Return [X, Y] of the center of cell containing provided text 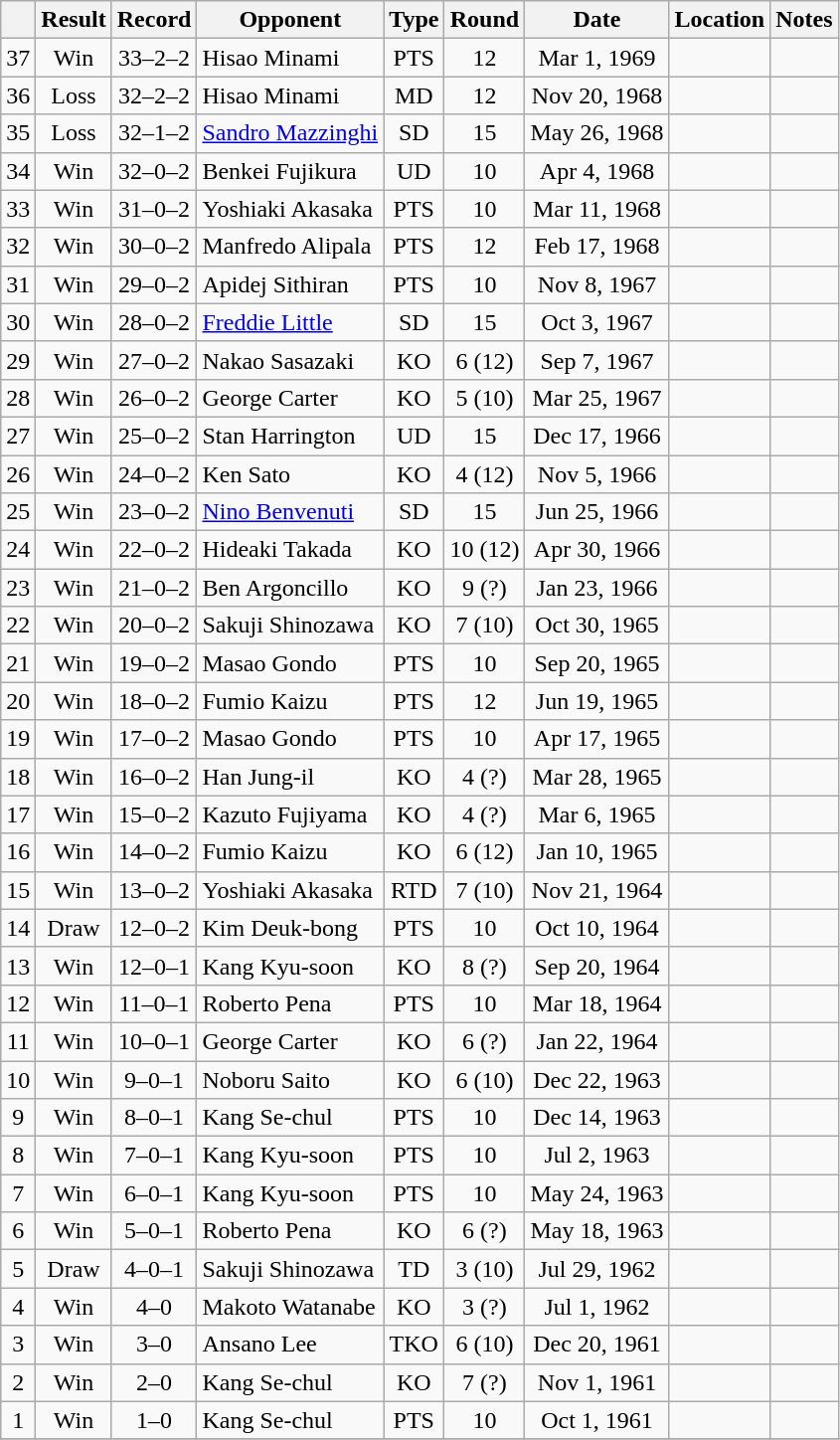
1–0 [154, 1420]
Jul 1, 1962 [596, 1307]
3 (10) [485, 1269]
12–0–1 [154, 966]
32–0–2 [154, 171]
Date [596, 20]
Apr 17, 1965 [596, 739]
28 [18, 398]
Oct 3, 1967 [596, 322]
23–0–2 [154, 512]
MD [414, 95]
25–0–2 [154, 436]
17–0–2 [154, 739]
34 [18, 171]
11 [18, 1041]
Opponent [290, 20]
32–2–2 [154, 95]
27–0–2 [154, 360]
6–0–1 [154, 1193]
33 [18, 209]
Jan 23, 1966 [596, 588]
Ken Sato [290, 474]
36 [18, 95]
13–0–2 [154, 890]
21–0–2 [154, 588]
Jun 19, 1965 [596, 701]
10–0–1 [154, 1041]
Oct 1, 1961 [596, 1420]
Mar 18, 1964 [596, 1003]
37 [18, 58]
May 24, 1963 [596, 1193]
32 [18, 247]
Dec 17, 1966 [596, 436]
Mar 6, 1965 [596, 814]
9 [18, 1118]
Freddie Little [290, 322]
8 [18, 1156]
Han Jung-il [290, 777]
Mar 28, 1965 [596, 777]
Nov 21, 1964 [596, 890]
May 18, 1963 [596, 1231]
Dec 22, 1963 [596, 1079]
Sep 20, 1965 [596, 663]
4 (12) [485, 474]
7–0–1 [154, 1156]
18–0–2 [154, 701]
Manfredo Alipala [290, 247]
22–0–2 [154, 550]
16–0–2 [154, 777]
7 (?) [485, 1382]
26 [18, 474]
21 [18, 663]
Location [720, 20]
26–0–2 [154, 398]
Feb 17, 1968 [596, 247]
14 [18, 928]
2 [18, 1382]
Nov 8, 1967 [596, 284]
Mar 11, 1968 [596, 209]
Mar 25, 1967 [596, 398]
13 [18, 966]
30–0–2 [154, 247]
Notes [804, 20]
22 [18, 626]
Stan Harrington [290, 436]
5–0–1 [154, 1231]
3–0 [154, 1345]
4 [18, 1307]
4–0 [154, 1307]
Record [154, 20]
27 [18, 436]
TKO [414, 1345]
19 [18, 739]
Apr 30, 1966 [596, 550]
Oct 30, 1965 [596, 626]
Dec 14, 1963 [596, 1118]
Jan 22, 1964 [596, 1041]
Makoto Watanabe [290, 1307]
19–0–2 [154, 663]
Nov 20, 1968 [596, 95]
Apr 4, 1968 [596, 171]
Mar 1, 1969 [596, 58]
9–0–1 [154, 1079]
Dec 20, 1961 [596, 1345]
6 [18, 1231]
Benkei Fujikura [290, 171]
16 [18, 852]
14–0–2 [154, 852]
Sep 20, 1964 [596, 966]
TD [414, 1269]
12–0–2 [154, 928]
Type [414, 20]
Noboru Saito [290, 1079]
8–0–1 [154, 1118]
3 (?) [485, 1307]
5 [18, 1269]
Oct 10, 1964 [596, 928]
Nakao Sasazaki [290, 360]
Sandro Mazzinghi [290, 133]
3 [18, 1345]
Jul 29, 1962 [596, 1269]
Nov 5, 1966 [596, 474]
4–0–1 [154, 1269]
18 [18, 777]
1 [18, 1420]
35 [18, 133]
Kim Deuk-bong [290, 928]
24 [18, 550]
Hideaki Takada [290, 550]
30 [18, 322]
15–0–2 [154, 814]
Kazuto Fujiyama [290, 814]
Jul 2, 1963 [596, 1156]
28–0–2 [154, 322]
Round [485, 20]
5 (10) [485, 398]
Result [74, 20]
Nov 1, 1961 [596, 1382]
17 [18, 814]
20–0–2 [154, 626]
8 (?) [485, 966]
33–2–2 [154, 58]
9 (?) [485, 588]
Ben Argoncillo [290, 588]
2–0 [154, 1382]
Apidej Sithiran [290, 284]
10 (12) [485, 550]
29 [18, 360]
20 [18, 701]
23 [18, 588]
24–0–2 [154, 474]
7 [18, 1193]
25 [18, 512]
11–0–1 [154, 1003]
Jan 10, 1965 [596, 852]
Jun 25, 1966 [596, 512]
Nino Benvenuti [290, 512]
RTD [414, 890]
May 26, 1968 [596, 133]
Sep 7, 1967 [596, 360]
Ansano Lee [290, 1345]
29–0–2 [154, 284]
32–1–2 [154, 133]
31–0–2 [154, 209]
31 [18, 284]
